Return (X, Y) of the center of cell containing provided text 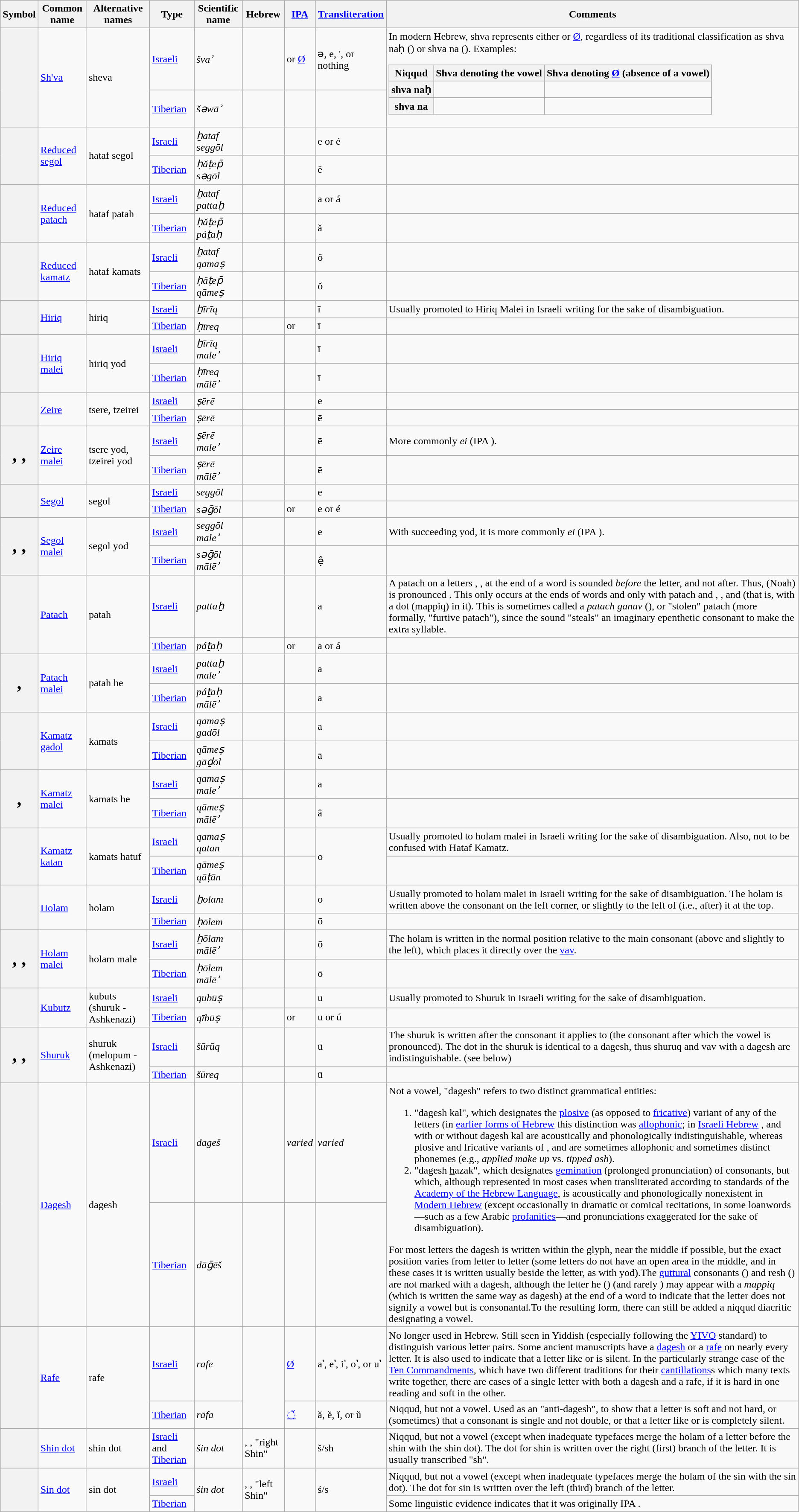
dāḡēš (219, 1265)
Kamatz gadol (62, 741)
qamaṣ gadōl (219, 726)
śin dot (219, 1490)
Zeire (62, 410)
More commonly ei (IPA ). (592, 441)
ă, ĕ, ĭ, or ŭ (351, 1414)
With succeeding yod, it is more commonly ei (IPA ). (592, 532)
u or ú (351, 1017)
ḥōlem (219, 921)
ḥăṭep̄ qāmeṣ (219, 286)
shva naḥ (411, 90)
ă (351, 228)
ṣērē mālēʾ (219, 470)
tsere yod, tzeirei yod (118, 455)
Shuruk (62, 1055)
Usually promoted to holam malei in Israeli writing for the sake of disambiguation. Also, not to be confused with Hataf Kamatz. (592, 842)
seggōl (219, 492)
Holam (62, 907)
IPA (300, 15)
sheva (118, 78)
Kamatz malei (62, 799)
dageš (219, 1142)
Israeli and Tiberian (172, 1448)
Niqqud (411, 73)
Ø (300, 1364)
holam (118, 907)
kamats he (118, 799)
Comments (592, 15)
ḥăṭep̄ səgōl (219, 170)
Symbol (19, 15)
ḥīreq mālēʾ (219, 378)
šūreq (219, 1075)
Common name (62, 15)
ẖolam (219, 899)
a˺, e˺, i˺, o˺, or u˺ (351, 1364)
ệ (351, 560)
qāmeṣ gāḏōl (219, 755)
patah he (118, 683)
hataf patah (118, 213)
kubuts (shuruk - Ashkenazi) (118, 1008)
Hiriq malei (62, 364)
š/sh (351, 1448)
rāfa (219, 1414)
ə, e, ', or nothing (351, 59)
, , "left Shin" (264, 1490)
ĕ (351, 170)
Shin dot (62, 1448)
Shva denoting the vowel (489, 73)
Sin dot (62, 1490)
or Ø (300, 59)
páṯaḥ (219, 646)
ẖataf pattaẖ (219, 199)
Some linguistic evidence indicates that it was originally IPA . (592, 1504)
kamats hatuf (118, 857)
Patach malei (62, 683)
ā (351, 755)
ḥōlem mālēʾ (219, 973)
səḡōl mālēʾ (219, 560)
ḥīreq (219, 326)
qamaṣ maleʾ (219, 784)
Holam malei (62, 959)
holam male (118, 959)
ẖīrīq maleʾ (219, 349)
Dagesh (62, 1205)
The holam is written in the normal position relative to the main consonant (above and slightly to the left), which places it directly over the vav. (592, 944)
Patach (62, 615)
pattaẖ (219, 606)
qamaṣ qatan (219, 842)
Segol (62, 501)
Transliteration (351, 15)
Usually promoted to Shuruk in Israeli writing for the sake of disambiguation. (592, 998)
Alternative names (118, 15)
ś/s (351, 1490)
â (351, 813)
šəwāʾ (219, 108)
pattaẖ maleʾ (219, 669)
patah (118, 615)
Hiriq (62, 318)
segol (118, 501)
šin dot (219, 1448)
hataf segol (118, 156)
hiriq (118, 318)
šūrūq (219, 1047)
qībūṣ (219, 1017)
páṯaḥ mālēʾ (219, 698)
Reduced patach (62, 213)
shin dot (118, 1448)
ẖataf seggōl (219, 142)
ḥăṭep̄ páṯaḥ (219, 228)
Zeire malei (62, 455)
shuruk (melopum - Ashkenazi) (118, 1055)
qubūṣ (219, 998)
qāmeṣ qāṭān (219, 871)
seggōl maleʾ (219, 532)
Shva denoting Ø (absence of a vowel) (628, 73)
ẖīrīq (219, 309)
segol yod (118, 546)
Usually promoted to Hiriq Malei in Israeli writing for the sake of disambiguation. (592, 309)
Reduced kamatz (62, 271)
Type (172, 15)
Sh'va (62, 78)
tsere, tzeirei (118, 410)
ẖataf qamaṣ (219, 257)
, , "right Shin" (264, 1448)
səḡōl (219, 509)
dagesh (118, 1205)
sin dot (118, 1490)
ẖōlam mālēʾ (219, 944)
◌̆ (300, 1414)
Hebrew (264, 15)
hiriq yod (118, 364)
Scientific name (219, 15)
Kubutz (62, 1008)
Segol malei (62, 546)
qāmeṣ mālēʾ (219, 813)
shva na (411, 106)
ṣērē maleʾ (219, 441)
švaʾ (219, 59)
Kamatz katan (62, 857)
Reduced segol (62, 156)
hataf kamats (118, 271)
Rafe (62, 1378)
u (351, 998)
kamats (118, 741)
